Locate the cell with the specified text and output its [X, Y] center coordinate. 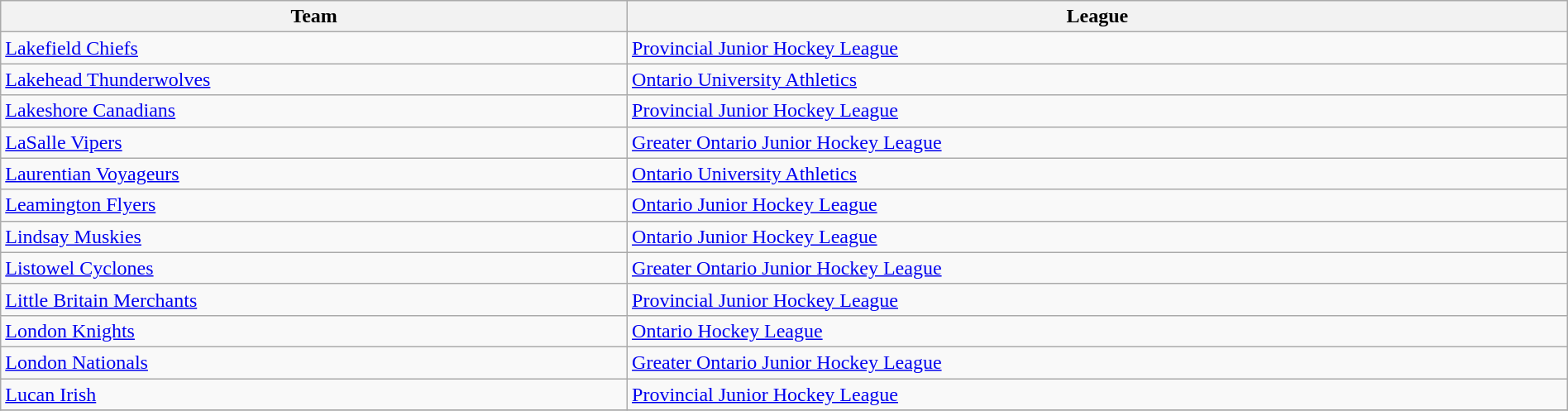
Lindsay Muskies [314, 237]
Ontario Hockey League [1098, 331]
Leamington Flyers [314, 205]
Lakeshore Canadians [314, 111]
London Knights [314, 331]
Team [314, 17]
LaSalle Vipers [314, 142]
League [1098, 17]
Little Britain Merchants [314, 299]
Lakefield Chiefs [314, 48]
London Nationals [314, 362]
Listowel Cyclones [314, 268]
Lakehead Thunderwolves [314, 79]
Lucan Irish [314, 394]
Laurentian Voyageurs [314, 174]
